Return (x, y) of the center of cell containing provided text 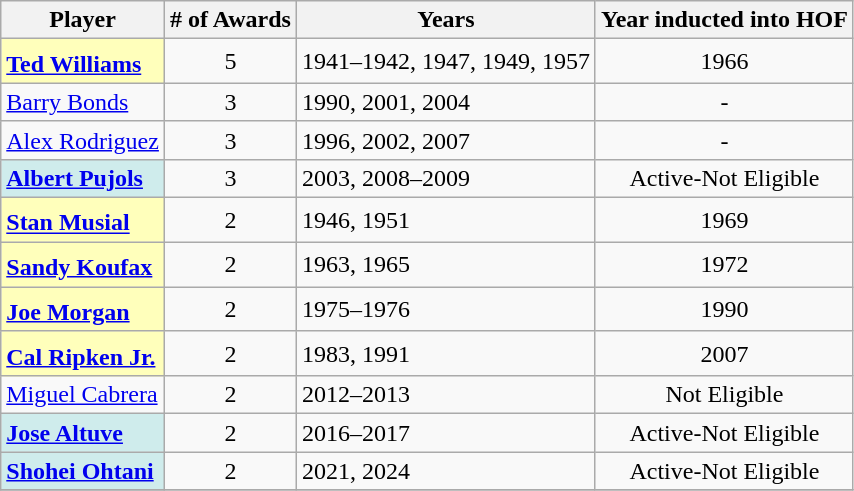
Player (83, 20)
1996, 2002, 2007 (446, 140)
1941–1942, 1947, 1949, 1957 (446, 62)
1966 (724, 62)
1946, 1951 (446, 220)
2007 (724, 354)
Not Eligible (724, 395)
Jose Altuve (83, 433)
# of Awards (230, 20)
2016–2017 (446, 433)
1990 (724, 310)
Year inducted into HOF (724, 20)
Stan Musial (83, 220)
1969 (724, 220)
Barry Bonds (83, 102)
Ted Williams (83, 62)
2012–2013 (446, 395)
Miguel Cabrera (83, 395)
Years (446, 20)
1972 (724, 264)
1975–1976 (446, 310)
2021, 2024 (446, 471)
Sandy Koufax (83, 264)
1983, 1991 (446, 354)
1963, 1965 (446, 264)
Alex Rodriguez (83, 140)
1990, 2001, 2004 (446, 102)
Cal Ripken Jr. (83, 354)
Joe Morgan (83, 310)
2003, 2008–2009 (446, 178)
5 (230, 62)
Albert Pujols (83, 178)
Shohei Ohtani (83, 471)
